Return the (x, y) coordinate for the center point of the cell that contains the specified text.  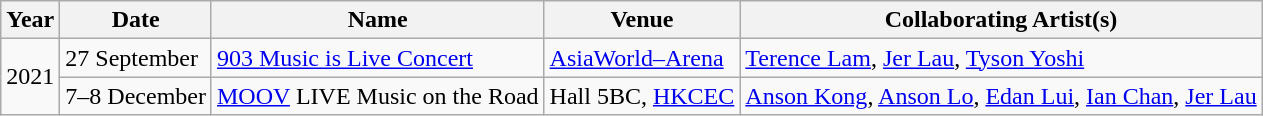
AsiaWorld–Arena (642, 58)
903 Music is Live Concert (378, 58)
Collaborating Artist(s) (1001, 20)
Hall 5BC, HKCEC (642, 96)
Year (30, 20)
Anson Kong, Anson Lo, Edan Lui, Ian Chan, Jer Lau (1001, 96)
2021 (30, 77)
Terence Lam, Jer Lau, Tyson Yoshi (1001, 58)
7–8 December (136, 96)
27 September (136, 58)
Date (136, 20)
Venue (642, 20)
Name (378, 20)
MOOV LIVE Music on the Road (378, 96)
